Output the [x, y] coordinate of the center of the cell containing the given text.  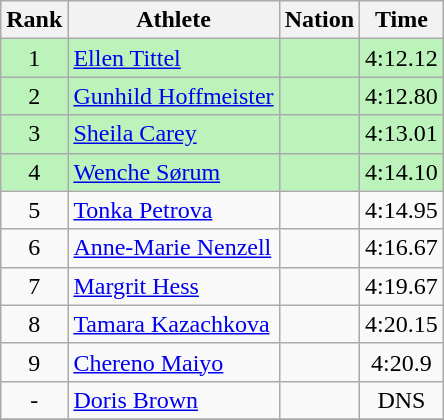
4:16.67 [402, 248]
Anne-Marie Nenzell [174, 248]
Athlete [174, 20]
4:13.01 [402, 134]
7 [34, 286]
5 [34, 210]
2 [34, 96]
9 [34, 362]
Nation [319, 20]
4:12.12 [402, 58]
1 [34, 58]
6 [34, 248]
3 [34, 134]
4:14.10 [402, 172]
Ellen Tittel [174, 58]
Tonka Petrova [174, 210]
4:19.67 [402, 286]
Sheila Carey [174, 134]
Time [402, 20]
Margrit Hess [174, 286]
DNS [402, 400]
4:20.9 [402, 362]
Tamara Kazachkova [174, 324]
4:14.95 [402, 210]
Wenche Sørum [174, 172]
Doris Brown [174, 400]
- [34, 400]
8 [34, 324]
Rank [34, 20]
4 [34, 172]
4:12.80 [402, 96]
Chereno Maiyo [174, 362]
4:20.15 [402, 324]
Gunhild Hoffmeister [174, 96]
